Output the (x, y) coordinate of the center of the cell containing the given text.  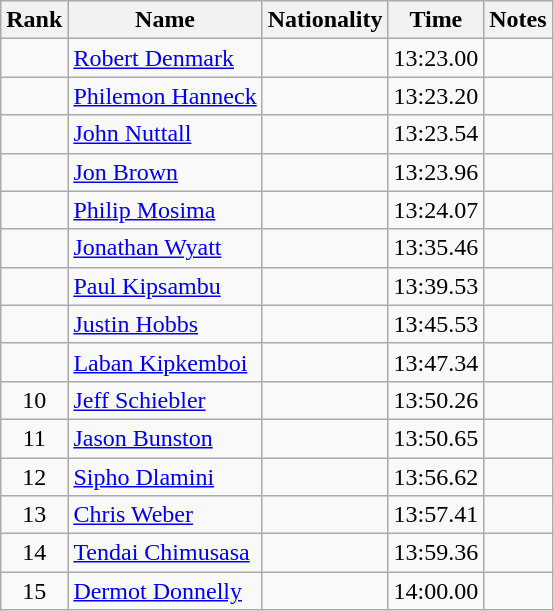
Chris Weber (165, 515)
12 (34, 477)
10 (34, 400)
Nationality (325, 20)
13 (34, 515)
13:56.62 (436, 477)
Notes (518, 20)
Jonathan Wyatt (165, 248)
14 (34, 553)
Name (165, 20)
13:35.46 (436, 248)
13:50.65 (436, 438)
Philemon Hanneck (165, 96)
11 (34, 438)
13:45.53 (436, 324)
14:00.00 (436, 591)
13:23.00 (436, 58)
13:39.53 (436, 286)
13:23.96 (436, 172)
13:24.07 (436, 210)
13:47.34 (436, 362)
Philip Mosima (165, 210)
13:57.41 (436, 515)
Dermot Donnelly (165, 591)
Tendai Chimusasa (165, 553)
Rank (34, 20)
John Nuttall (165, 134)
13:50.26 (436, 400)
Paul Kipsambu (165, 286)
Time (436, 20)
Justin Hobbs (165, 324)
Laban Kipkemboi (165, 362)
Jon Brown (165, 172)
13:59.36 (436, 553)
Sipho Dlamini (165, 477)
Jeff Schiebler (165, 400)
Jason Bunston (165, 438)
13:23.20 (436, 96)
15 (34, 591)
13:23.54 (436, 134)
Robert Denmark (165, 58)
